Search for the cell housing the specified text and yield its [x, y] center coordinate. 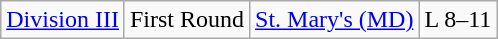
First Round [186, 20]
St. Mary's (MD) [334, 20]
L 8–11 [458, 20]
Division III [63, 20]
